Find where the given text appears and provide that cell's center as [x, y] coordinate. 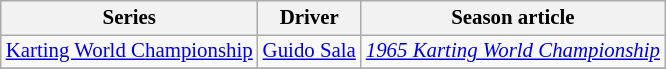
Series [130, 18]
Season article [513, 18]
Driver [310, 18]
Guido Sala [310, 51]
1965 Karting World Championship [513, 51]
Karting World Championship [130, 51]
